Determine the (X, Y) coordinate at the center of the cell enclosing the given text.  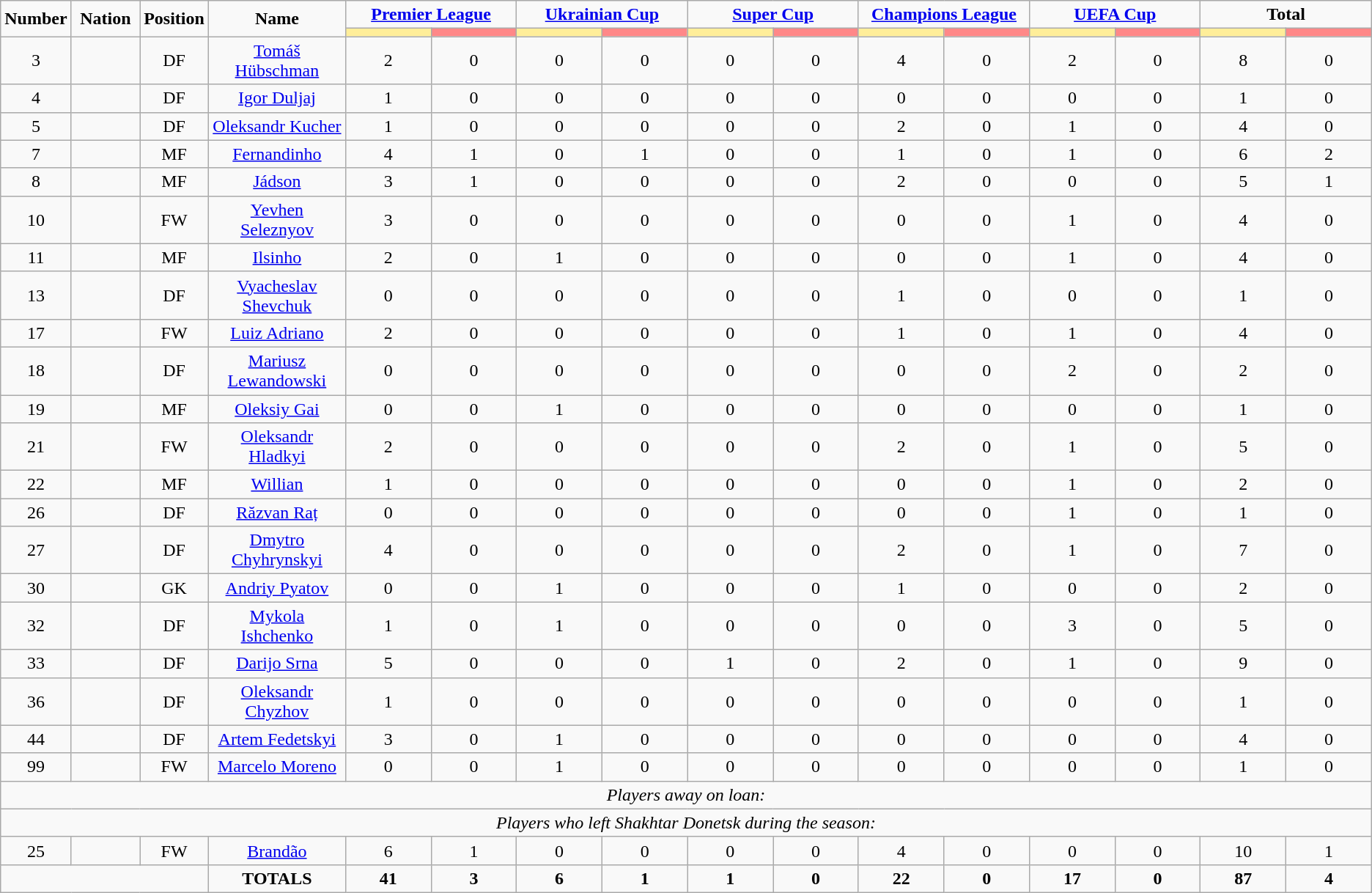
41 (388, 878)
Oleksiy Gai (277, 408)
Luiz Adriano (277, 333)
Oleksandr Chyzhov (277, 701)
Nation (106, 19)
Mykola Ishchenko (277, 626)
Premier League (431, 15)
UEFA Cup (1115, 15)
32 (36, 626)
18 (36, 371)
Igor Duljaj (277, 98)
27 (36, 550)
9 (1243, 664)
Champions League (944, 15)
26 (36, 512)
Tomáš Hübschman (277, 60)
Andriy Pyatov (277, 588)
Mariusz Lewandowski (277, 371)
33 (36, 664)
Artem Fedetskyi (277, 739)
Super Cup (772, 15)
Willian (277, 485)
Marcelo Moreno (277, 767)
Total (1286, 15)
Dmytro Chyhrynskyi (277, 550)
Yevhen Seleznyov (277, 220)
Darijo Srna (277, 664)
Răzvan Raț (277, 512)
Brandão (277, 850)
Jádson (277, 182)
GK (174, 588)
30 (36, 588)
99 (36, 767)
Position (174, 19)
Ilsinho (277, 257)
Players who left Shakhtar Donetsk during the season: (686, 823)
44 (36, 739)
13 (36, 295)
Number (36, 19)
36 (36, 701)
Oleksandr Kucher (277, 126)
87 (1243, 878)
Oleksandr Hladkyi (277, 447)
21 (36, 447)
19 (36, 408)
Players away on loan: (686, 795)
TOTALS (277, 878)
Vyacheslav Shevchuk (277, 295)
Name (277, 19)
Fernandinho (277, 154)
Ukrainian Cup (602, 15)
11 (36, 257)
25 (36, 850)
